Find where the given text appears and provide that cell's center as [x, y] coordinate. 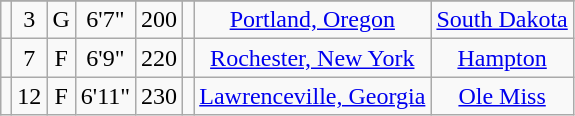
12 [30, 96]
6'7" [105, 20]
6'11" [105, 96]
230 [160, 96]
3 [30, 20]
G [61, 20]
Hampton [502, 58]
Rochester, New York [312, 58]
200 [160, 20]
Ole Miss [502, 96]
220 [160, 58]
Lawrenceville, Georgia [312, 96]
South Dakota [502, 20]
Portland, Oregon [312, 20]
7 [30, 58]
6'9" [105, 58]
